Search for the cell housing the specified text and yield its (x, y) center coordinate. 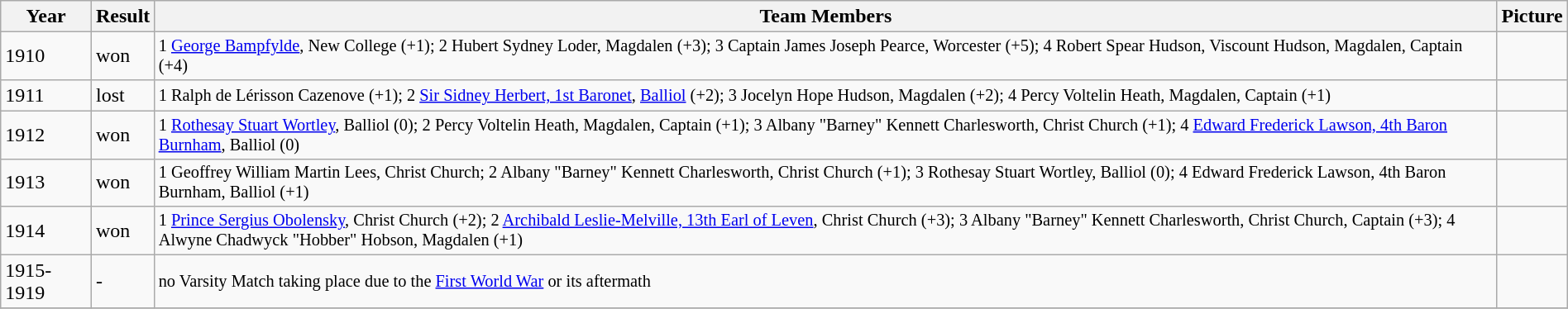
1910 (46, 56)
no Varsity Match taking place due to the First World War or its aftermath (825, 281)
1915- 1919 (46, 281)
Result (122, 17)
1912 (46, 135)
Team Members (825, 17)
Picture (1532, 17)
Year (46, 17)
lost (122, 95)
- (122, 281)
1911 (46, 95)
1913 (46, 183)
1914 (46, 231)
